Detect which cell encompasses the target text, then output its (x, y) center coordinate. 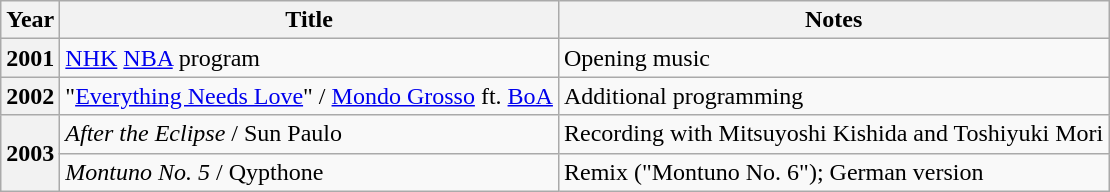
2001 (30, 58)
Opening music (833, 58)
NHK NBA program (310, 58)
2002 (30, 96)
Year (30, 20)
Notes (833, 20)
Remix ("Montuno No. 6"); German version (833, 172)
Montuno No. 5 / Qypthone (310, 172)
After the Eclipse / Sun Paulo (310, 134)
Title (310, 20)
Additional programming (833, 96)
2003 (30, 153)
Recording with Mitsuyoshi Kishida and Toshiyuki Mori (833, 134)
"Everything Needs Love" / Mondo Grosso ft. BoA (310, 96)
